Scan for the cell matching the given text and deliver its [X, Y] coordinate at center. 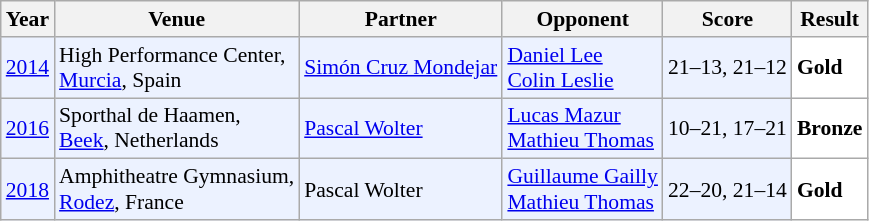
Opponent [582, 19]
22–20, 21–14 [728, 190]
Simón Cruz Mondejar [400, 68]
Venue [176, 19]
Bronze [830, 128]
21–13, 21–12 [728, 68]
Lucas Mazur Mathieu Thomas [582, 128]
2016 [28, 128]
Year [28, 19]
Guillaume Gailly Mathieu Thomas [582, 190]
High Performance Center,Murcia, Spain [176, 68]
2018 [28, 190]
Daniel Lee Colin Leslie [582, 68]
Result [830, 19]
Amphitheatre Gymnasium,Rodez, France [176, 190]
10–21, 17–21 [728, 128]
Score [728, 19]
2014 [28, 68]
Sporthal de Haamen,Beek, Netherlands [176, 128]
Partner [400, 19]
